Identify which cell holds the provided text, then report its (x, y) central coordinate. 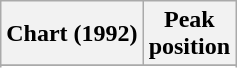
Peakposition (189, 34)
Chart (1992) (72, 34)
